Capture the cell that displays the provided text and extract its [x, y] central coordinate. 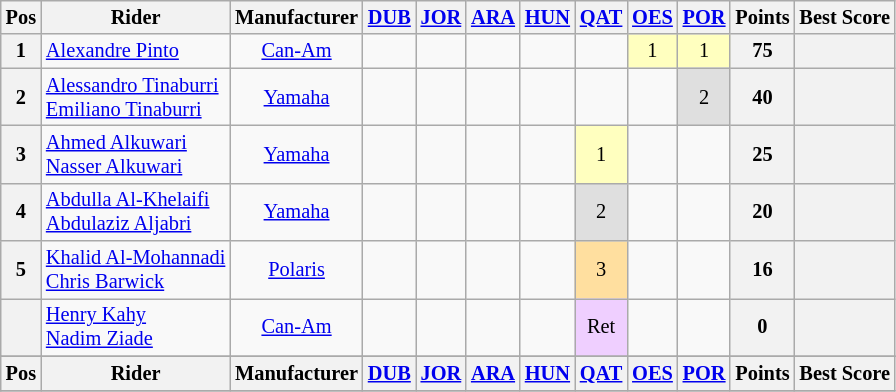
75 [762, 51]
Ahmed Alkuwari Nasser Alkuwari [136, 154]
40 [762, 97]
16 [762, 270]
Polaris [296, 270]
25 [762, 154]
Abdulla Al-Khelaifi Abdulaziz Aljabri [136, 212]
Alessandro Tinaburri Emiliano Tinaburri [136, 97]
Khalid Al-Mohannadi Chris Barwick [136, 270]
5 [21, 270]
0 [762, 327]
Ret [601, 327]
4 [21, 212]
20 [762, 212]
Alexandre Pinto [136, 51]
Henry Kahy Nadim Ziade [136, 327]
